Provide the [x, y] coordinate of the cell's center where the given text is located.  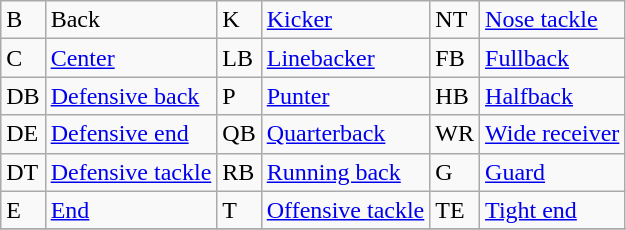
DT [23, 172]
Defensive tackle [131, 172]
DE [23, 134]
HB [455, 96]
NT [455, 20]
Guard [552, 172]
Running back [346, 172]
Quarterback [346, 134]
Kicker [346, 20]
DB [23, 96]
End [131, 210]
B [23, 20]
Tight end [552, 210]
E [23, 210]
FB [455, 58]
WR [455, 134]
Back [131, 20]
Halfback [552, 96]
Offensive tackle [346, 210]
Wide receiver [552, 134]
Defensive end [131, 134]
RB [239, 172]
G [455, 172]
Linebacker [346, 58]
K [239, 20]
Defensive back [131, 96]
Nose tackle [552, 20]
Punter [346, 96]
QB [239, 134]
C [23, 58]
P [239, 96]
T [239, 210]
LB [239, 58]
Fullback [552, 58]
TE [455, 210]
Center [131, 58]
